Determine the [x, y] coordinate at the center of the cell enclosing the given text.  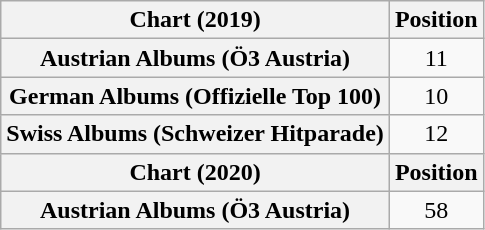
12 [436, 134]
Swiss Albums (Schweizer Hitparade) [196, 134]
Chart (2020) [196, 172]
10 [436, 96]
58 [436, 210]
Chart (2019) [196, 20]
11 [436, 58]
German Albums (Offizielle Top 100) [196, 96]
